For the text-containing cell, return its midpoint in [x, y] coordinate format. 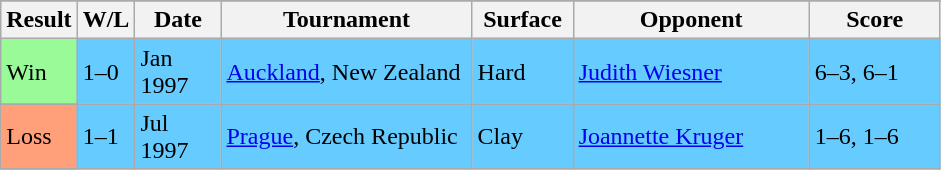
Jan 1997 [178, 72]
Opponent [691, 20]
1–6, 1–6 [874, 136]
Result [39, 20]
1–1 [106, 136]
Judith Wiesner [691, 72]
Surface [522, 20]
Hard [522, 72]
Score [874, 20]
Win [39, 72]
Tournament [346, 20]
1–0 [106, 72]
Prague, Czech Republic [346, 136]
W/L [106, 20]
Loss [39, 136]
6–3, 6–1 [874, 72]
Auckland, New Zealand [346, 72]
Joannette Kruger [691, 136]
Jul 1997 [178, 136]
Date [178, 20]
Clay [522, 136]
